Detect which cell encompasses the target text, then output its [x, y] center coordinate. 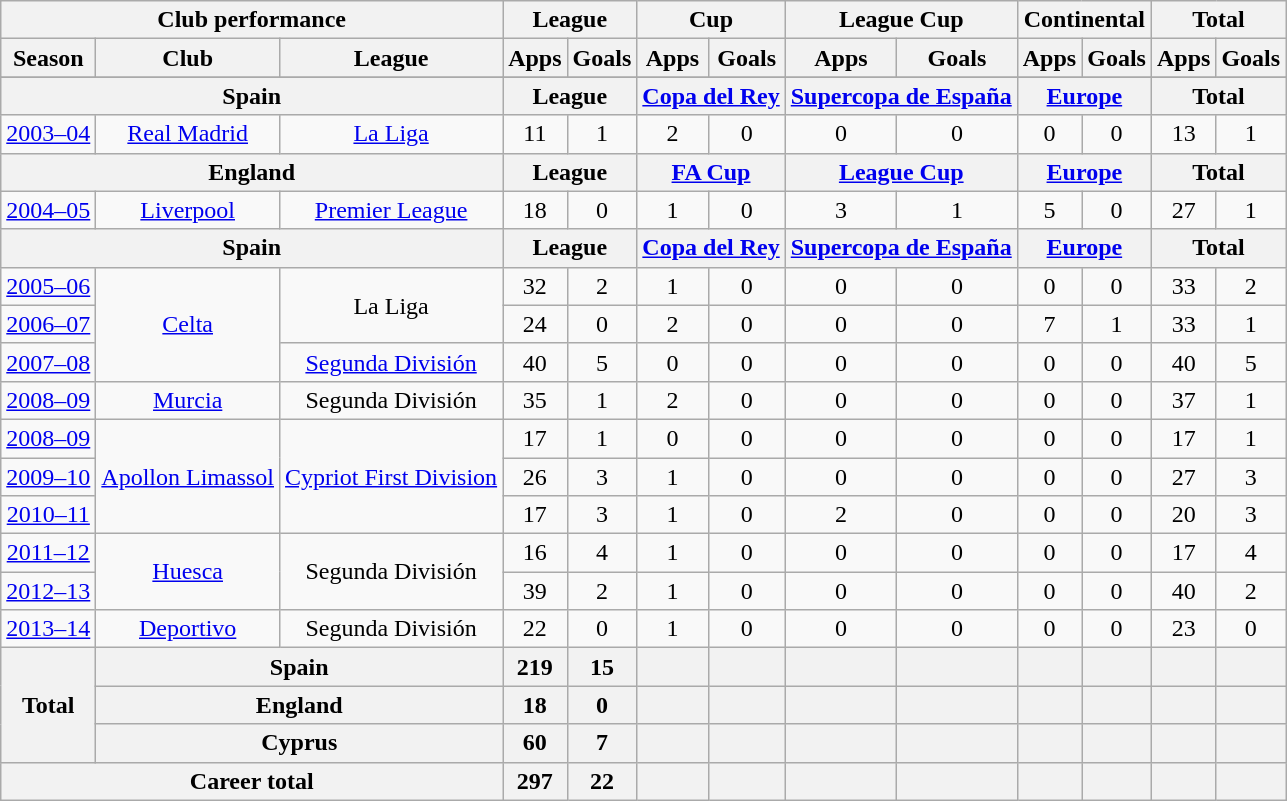
16 [535, 553]
39 [535, 591]
Cyprus [300, 743]
219 [535, 667]
35 [535, 400]
2011–12 [48, 553]
Apollon Limassol [188, 476]
FA Cup [711, 172]
Career total [252, 781]
2007–08 [48, 362]
Season [48, 58]
2005–06 [48, 286]
2003–04 [48, 134]
23 [1183, 629]
2010–11 [48, 515]
26 [535, 477]
Club [188, 58]
2004–05 [48, 210]
Celta [188, 324]
Huesca [188, 572]
37 [1183, 400]
Liverpool [188, 210]
20 [1183, 515]
Premier League [392, 210]
24 [535, 324]
60 [535, 743]
Cup [711, 20]
Deportivo [188, 629]
11 [535, 134]
2006–07 [48, 324]
Cypriot First Division [392, 476]
Murcia [188, 400]
32 [535, 286]
13 [1183, 134]
15 [602, 667]
Continental [1084, 20]
2012–13 [48, 591]
2013–14 [48, 629]
2009–10 [48, 477]
297 [535, 781]
Club performance [252, 20]
Real Madrid [188, 134]
